Return the (X, Y) coordinate for the center point of the cell that contains the specified text.  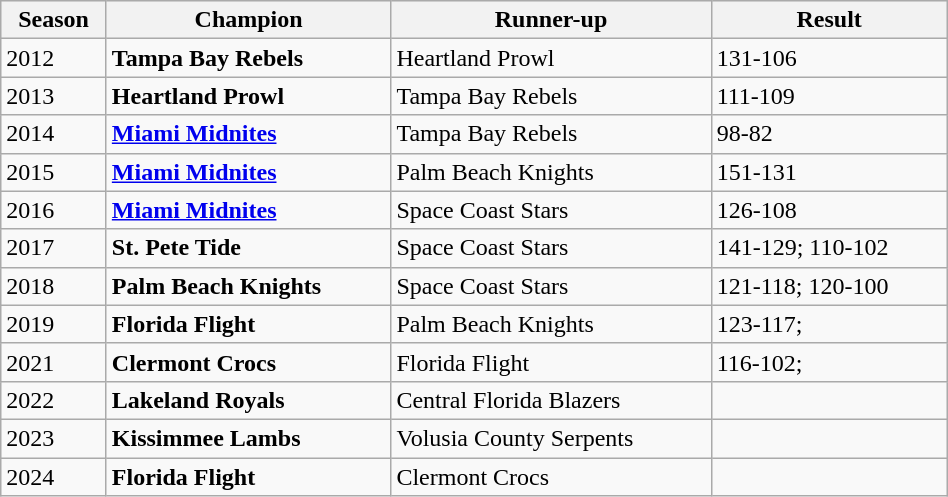
2022 (54, 400)
2024 (54, 477)
Central Florida Blazers (551, 400)
Runner-up (551, 20)
Lakeland Royals (248, 400)
2018 (54, 286)
141-129; 110-102 (829, 248)
2013 (54, 96)
2019 (54, 324)
131-106 (829, 58)
Season (54, 20)
Result (829, 20)
Champion (248, 20)
116-102; (829, 362)
123-117; (829, 324)
2015 (54, 172)
121-118; 120-100 (829, 286)
2023 (54, 438)
111-109 (829, 96)
Volusia County Serpents (551, 438)
98-82 (829, 134)
126-108 (829, 210)
2012 (54, 58)
2021 (54, 362)
Kissimmee Lambs (248, 438)
2014 (54, 134)
2017 (54, 248)
2016 (54, 210)
St. Pete Tide (248, 248)
151-131 (829, 172)
